Find where the given text appears and provide that cell's center as [X, Y] coordinate. 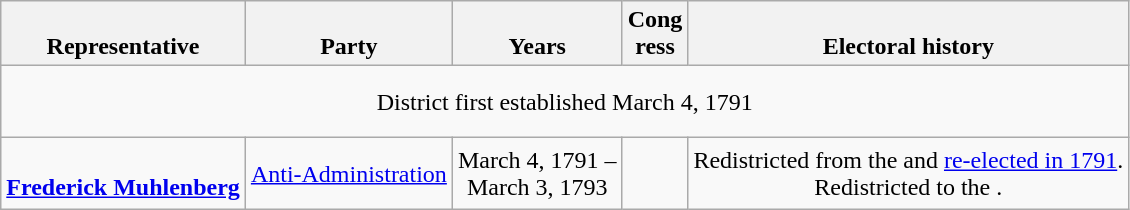
Congress [655, 34]
District first established March 4, 1791 [565, 102]
Party [348, 34]
Electoral history [908, 34]
Anti-Administration [348, 174]
March 4, 1791 –March 3, 1793 [537, 174]
Frederick Muhlenberg [124, 174]
Redistricted from the and re-elected in 1791.Redistricted to the . [908, 174]
Representative [124, 34]
Years [537, 34]
